Determine the (X, Y) coordinate at the center of the cell enclosing the given text.  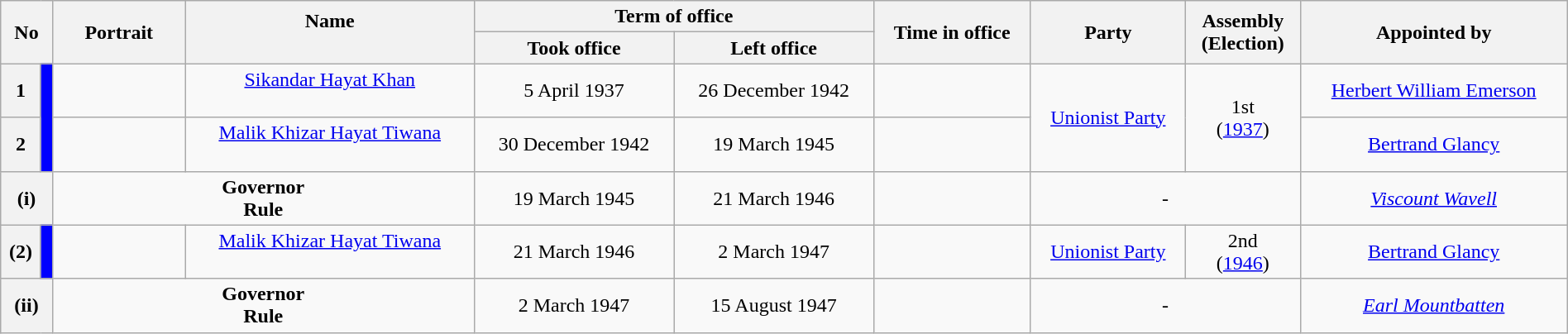
Party (1108, 32)
1 (22, 91)
(2) (22, 251)
(ii) (26, 306)
(i) (26, 198)
30 December 1942 (574, 144)
No (26, 32)
Herbert William Emerson (1434, 91)
Earl Mountbatten (1434, 306)
Sikandar Hayat Khan (329, 91)
Appointed by (1434, 32)
2 (22, 144)
Name (329, 32)
Term of office (673, 17)
Viscount Wavell (1434, 198)
5 April 1937 (574, 91)
Assembly (Election) (1244, 32)
1st (1937) (1244, 117)
Portrait (119, 32)
Left office (774, 48)
15 August 1947 (774, 306)
26 December 1942 (774, 91)
2nd(1946) (1244, 251)
Took office (574, 48)
Time in office (952, 32)
